From the cell containing the given text, extract its center point as (X, Y) coordinate. 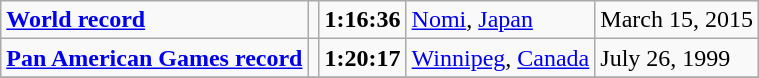
July 26, 1999 (677, 58)
1:20:17 (362, 58)
1:16:36 (362, 20)
World record (154, 20)
Nomi, Japan (500, 20)
Pan American Games record (154, 58)
March 15, 2015 (677, 20)
Winnipeg, Canada (500, 58)
